Provide the (x, y) coordinate of the cell's center where the given text is located.  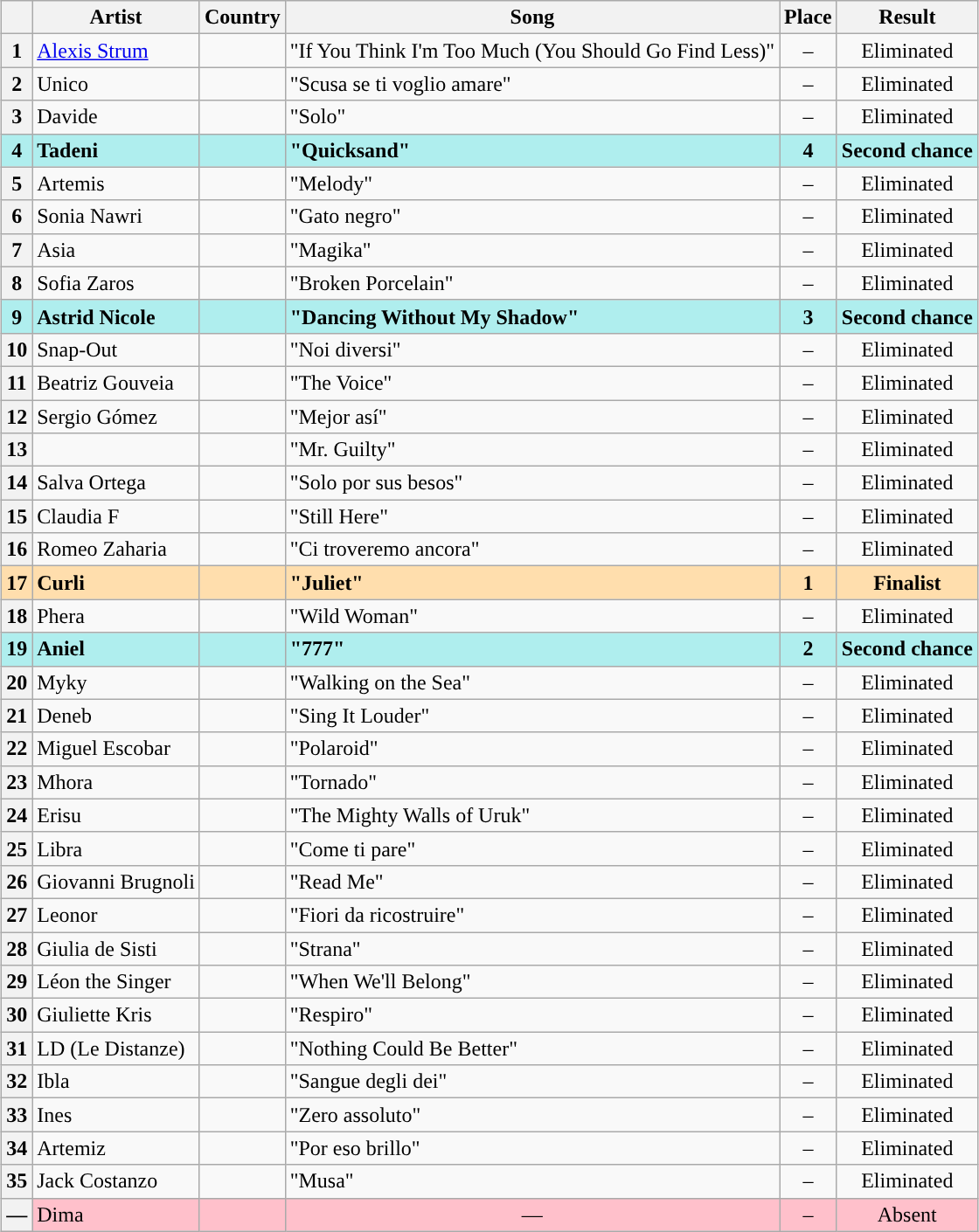
Tadeni (116, 150)
"Respiro" (531, 1015)
"Noi diversi" (531, 350)
"Wild Woman" (531, 616)
Ines (116, 1115)
"Solo" (531, 117)
23 (17, 782)
Jack Costanzo (116, 1181)
"If You Think I'm Too Much (You Should Go Find Less)" (531, 51)
30 (17, 1015)
"The Mighty Walls of Uruk" (531, 815)
5 (17, 183)
Giulia de Sisti (116, 948)
24 (17, 815)
10 (17, 350)
Davide (116, 117)
"Still Here" (531, 516)
"Gato negro" (531, 217)
9 (17, 316)
"Mejor así" (531, 417)
Asia (116, 250)
Salva Ortega (116, 483)
"Quicksand" (531, 150)
Aniel (116, 649)
Place (809, 17)
Artemis (116, 183)
Sergio Gómez (116, 417)
19 (17, 649)
"Sangue degli dei" (531, 1082)
Beatriz Gouveia (116, 383)
Miguel Escobar (116, 749)
Phera (116, 616)
6 (17, 217)
Ibla (116, 1082)
Absent (907, 1215)
Giovanni Brugnoli (116, 882)
20 (17, 682)
"Come ti pare" (531, 848)
"Tornado" (531, 782)
"Zero assoluto" (531, 1115)
26 (17, 882)
18 (17, 616)
29 (17, 982)
14 (17, 483)
Myky (116, 682)
Song (531, 17)
"Por eso brillo" (531, 1148)
"777" (531, 649)
Claudia F (116, 516)
22 (17, 749)
8 (17, 283)
7 (17, 250)
LD (Le Distanze) (116, 1049)
15 (17, 516)
16 (17, 550)
"Juliet" (531, 583)
"Polaroid" (531, 749)
"When We'll Belong" (531, 982)
"The Voice" (531, 383)
"Ci troveremo ancora" (531, 550)
Romeo Zaharia (116, 550)
"Magika" (531, 250)
"Fiori da ricostruire" (531, 915)
"Dancing Without My Shadow" (531, 316)
31 (17, 1049)
Artemiz (116, 1148)
Leonor (116, 915)
Libra (116, 848)
"Mr. Guilty" (531, 450)
34 (17, 1148)
Snap-Out (116, 350)
Unico (116, 84)
35 (17, 1181)
Alexis Strum (116, 51)
Giuliette Kris (116, 1015)
Result (907, 17)
32 (17, 1082)
21 (17, 716)
"Solo por sus besos" (531, 483)
12 (17, 417)
Erisu (116, 815)
"Musa" (531, 1181)
Sonia Nawri (116, 217)
13 (17, 450)
17 (17, 583)
Léon the Singer (116, 982)
Curli (116, 583)
28 (17, 948)
"Sing It Louder" (531, 716)
27 (17, 915)
Country (242, 17)
Sofia Zaros (116, 283)
11 (17, 383)
"Strana" (531, 948)
33 (17, 1115)
"Read Me" (531, 882)
"Scusa se ti voglio amare" (531, 84)
Finalist (907, 583)
"Melody" (531, 183)
Artist (116, 17)
25 (17, 848)
Astrid Nicole (116, 316)
"Nothing Could Be Better" (531, 1049)
Mhora (116, 782)
Dima (116, 1215)
"Walking on the Sea" (531, 682)
Deneb (116, 716)
"Broken Porcelain" (531, 283)
